Pinpoint the cell where the given text exists, returning its [x, y] midpoint coordinate. 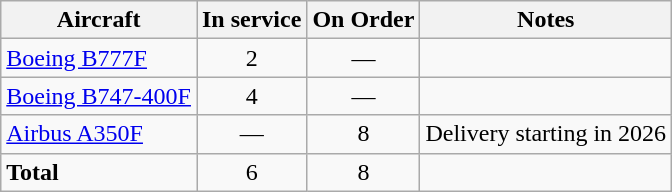
Total [99, 172]
4 [251, 96]
Airbus A350F [99, 134]
On Order [364, 20]
Aircraft [99, 20]
Delivery starting in 2026 [546, 134]
In service [251, 20]
Boeing B747-400F [99, 96]
Boeing B777F [99, 58]
6 [251, 172]
2 [251, 58]
Notes [546, 20]
